Locate the cell with the specified text and output its (x, y) center coordinate. 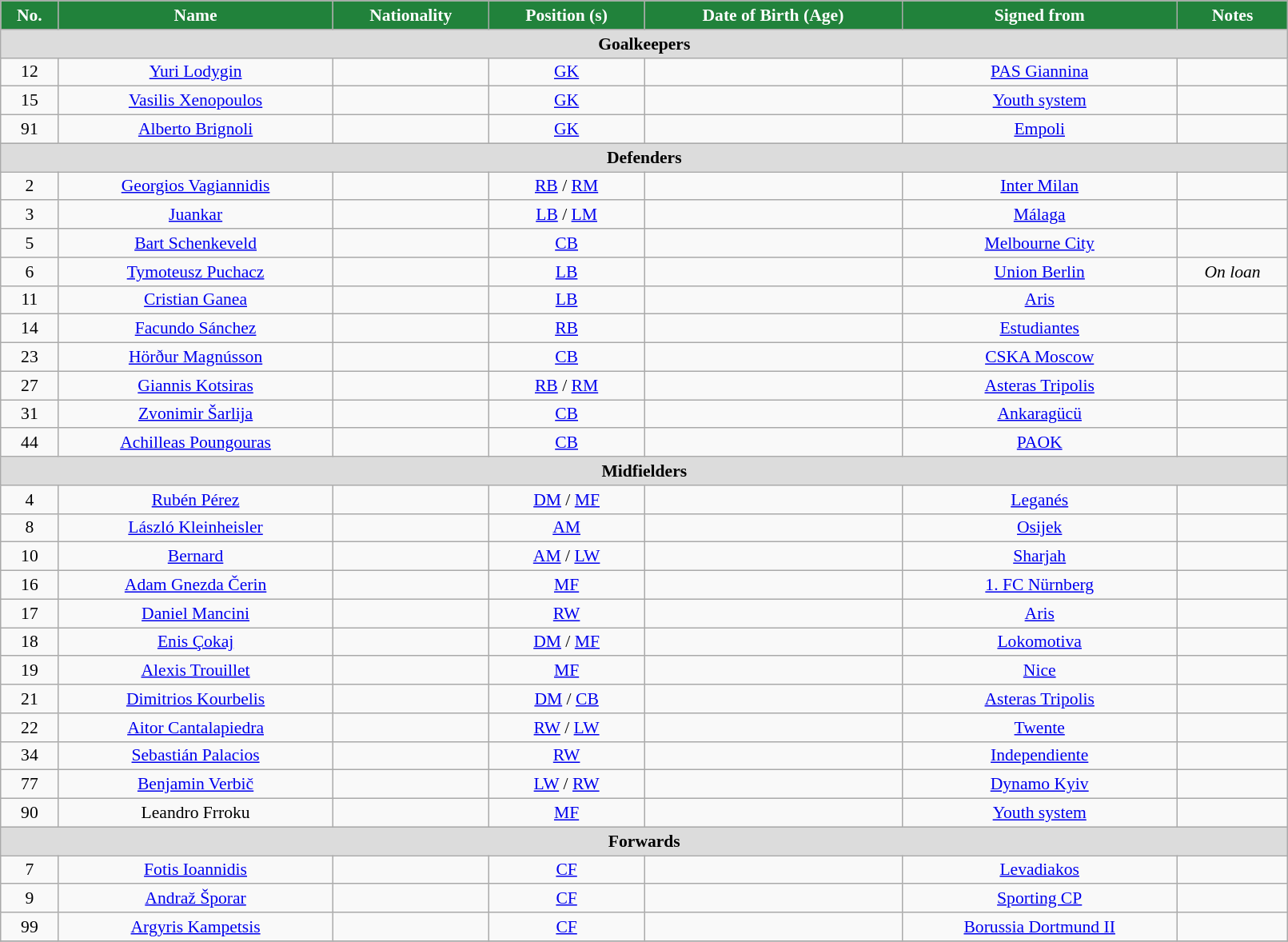
Goalkeepers (644, 44)
Alexis Trouillet (195, 671)
Signed from (1039, 15)
CSKA Moscow (1039, 357)
Sharjah (1039, 557)
11 (30, 300)
Union Berlin (1039, 272)
15 (30, 101)
5 (30, 243)
LB / LM (566, 215)
Nationality (411, 15)
Giannis Kotsiras (195, 385)
Sebastián Palacios (195, 756)
23 (30, 357)
Aitor Cantalapiedra (195, 728)
On loan (1233, 272)
Hörður Magnússon (195, 357)
Achilleas Poungouras (195, 443)
Adam Gnezda Čerin (195, 585)
Lokomotiva (1039, 642)
Osijek (1039, 528)
Nice (1039, 671)
9 (30, 899)
6 (30, 272)
DM / CB (566, 699)
Tymoteusz Puchacz (195, 272)
17 (30, 613)
Argyris Kampetsis (195, 927)
Forwards (644, 841)
Empoli (1039, 130)
14 (30, 329)
Leandro Frroku (195, 813)
18 (30, 642)
Leganés (1039, 500)
10 (30, 557)
34 (30, 756)
PAS Giannina (1039, 72)
Cristian Ganea (195, 300)
Yuri Lodygin (195, 72)
Midfielders (644, 471)
Georgios Vagiannidis (195, 186)
László Kleinheisler (195, 528)
4 (30, 500)
Juankar (195, 215)
No. (30, 15)
Sporting CP (1039, 899)
Benjamin Verbič (195, 784)
Andraž Šporar (195, 899)
RW / LW (566, 728)
2 (30, 186)
Independiente (1039, 756)
PAOK (1039, 443)
21 (30, 699)
Ankaragücü (1039, 414)
Bart Schenkeveld (195, 243)
AM / LW (566, 557)
Defenders (644, 158)
90 (30, 813)
16 (30, 585)
Twente (1039, 728)
RB (566, 329)
19 (30, 671)
Alberto Brignoli (195, 130)
Málaga (1039, 215)
7 (30, 870)
Estudiantes (1039, 329)
77 (30, 784)
Name (195, 15)
Vasilis Xenopoulos (195, 101)
1. FC Nürnberg (1039, 585)
Position (s) (566, 15)
12 (30, 72)
AM (566, 528)
Dynamo Kyiv (1039, 784)
Dimitrios Kourbelis (195, 699)
44 (30, 443)
Melbourne City (1039, 243)
3 (30, 215)
Date of Birth (Age) (773, 15)
22 (30, 728)
Rubén Pérez (195, 500)
Facundo Sánchez (195, 329)
LW / RW (566, 784)
27 (30, 385)
Bernard (195, 557)
Levadiakos (1039, 870)
Fotis Ioannidis (195, 870)
8 (30, 528)
Notes (1233, 15)
31 (30, 414)
99 (30, 927)
Inter Milan (1039, 186)
Daniel Mancini (195, 613)
Enis Çokaj (195, 642)
91 (30, 130)
Borussia Dortmund II (1039, 927)
Zvonimir Šarlija (195, 414)
